Extract the (X, Y) coordinate from the center of the cell holding the provided text.  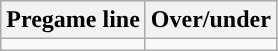
Over/under (210, 20)
Pregame line (74, 20)
